Extract the [x, y] coordinate from the center of the cell holding the provided text.  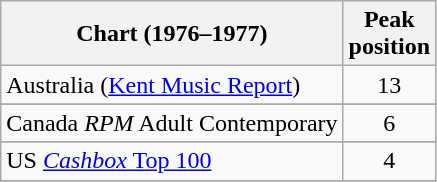
Canada RPM Adult Contemporary [172, 123]
6 [389, 123]
Australia (Kent Music Report) [172, 85]
13 [389, 85]
Chart (1976–1977) [172, 34]
US Cashbox Top 100 [172, 161]
Peakposition [389, 34]
4 [389, 161]
